Capture the cell that displays the provided text and extract its [X, Y] central coordinate. 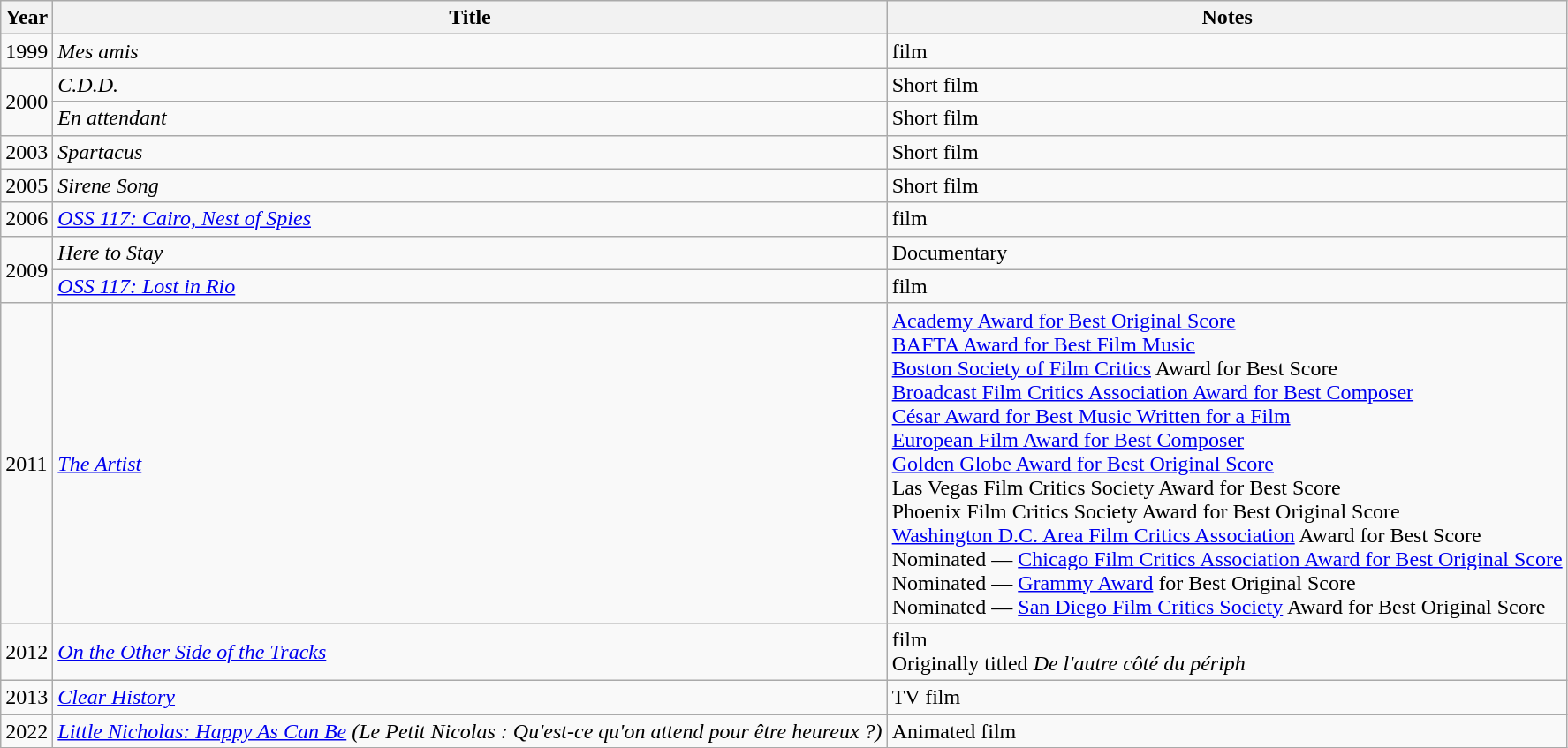
On the Other Side of the Tracks [470, 652]
Here to Stay [470, 253]
2009 [27, 269]
Clear History [470, 697]
En attendant [470, 118]
2000 [27, 102]
The Artist [470, 463]
TV film [1227, 697]
2003 [27, 152]
OSS 117: Lost in Rio [470, 286]
Mes amis [470, 51]
Little Nicholas: Happy As Can Be (Le Petit Nicolas : Qu'est-ce qu'on attend pour être heureux ?) [470, 730]
2005 [27, 185]
2013 [27, 697]
OSS 117: Cairo, Nest of Spies [470, 219]
C.D.D. [470, 85]
Year [27, 18]
1999 [27, 51]
Spartacus [470, 152]
Documentary [1227, 253]
Title [470, 18]
2022 [27, 730]
filmOriginally titled De l'autre côté du périph [1227, 652]
2012 [27, 652]
2006 [27, 219]
Sirene Song [470, 185]
Notes [1227, 18]
2011 [27, 463]
Animated film [1227, 730]
